Detect which cell encompasses the target text, then output its (X, Y) center coordinate. 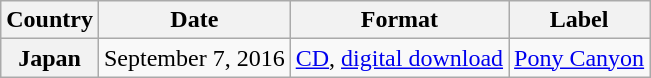
Country (50, 20)
CD, digital download (399, 58)
Pony Canyon (580, 58)
September 7, 2016 (194, 58)
Japan (50, 58)
Date (194, 20)
Label (580, 20)
Format (399, 20)
